Capture the cell that displays the provided text and extract its (X, Y) central coordinate. 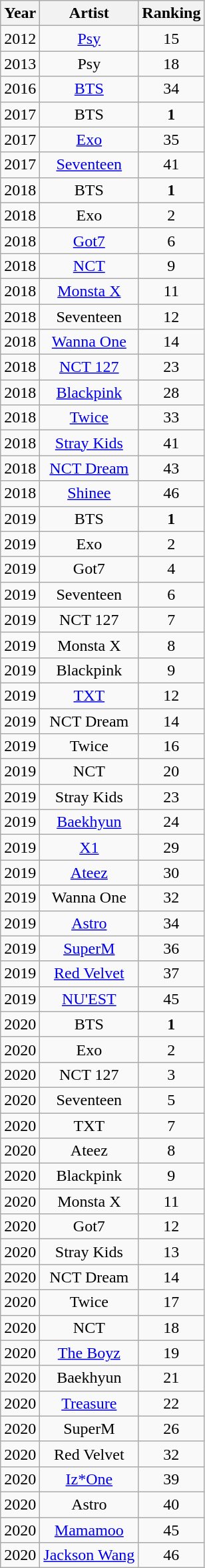
33 (172, 418)
26 (172, 1429)
Ranking (172, 13)
40 (172, 1504)
X1 (89, 847)
24 (172, 822)
22 (172, 1403)
The Boyz (89, 1353)
36 (172, 948)
17 (172, 1302)
Artist (89, 13)
28 (172, 392)
13 (172, 1252)
Jackson Wang (89, 1555)
21 (172, 1378)
29 (172, 847)
3 (172, 1075)
43 (172, 468)
2016 (20, 89)
20 (172, 772)
Mamamoo (89, 1529)
Treasure (89, 1403)
30 (172, 873)
Iz*One (89, 1479)
Year (20, 13)
5 (172, 1100)
Shinee (89, 493)
35 (172, 139)
NU'EST (89, 999)
37 (172, 974)
4 (172, 569)
39 (172, 1479)
15 (172, 39)
2013 (20, 64)
2012 (20, 39)
19 (172, 1353)
16 (172, 746)
